Return (X, Y) of the center of cell containing provided text 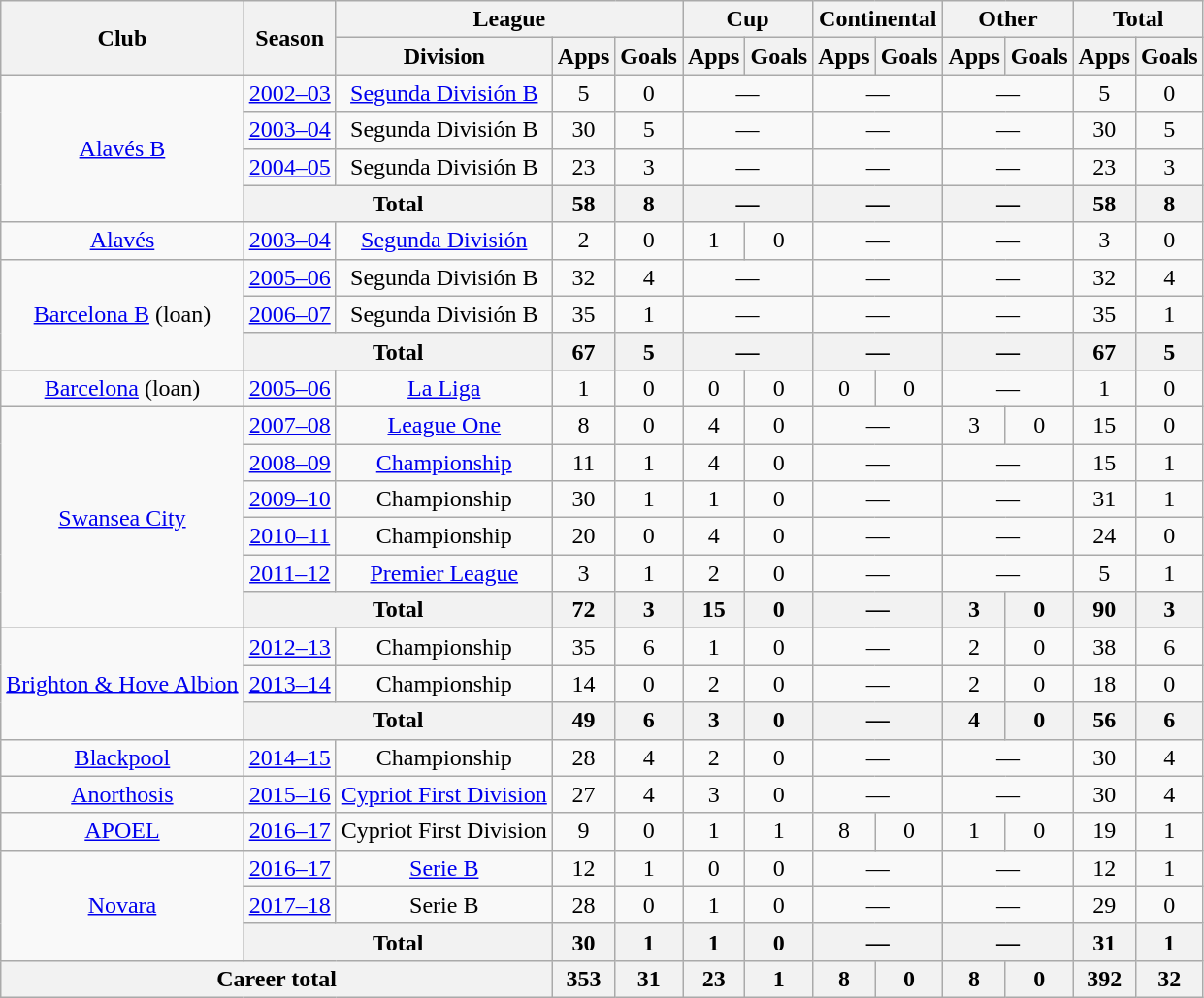
2008–09 (289, 463)
27 (583, 794)
353 (583, 979)
72 (583, 610)
2011–12 (289, 573)
Other (1008, 19)
La Liga (444, 388)
Barcelona (loan) (122, 388)
Season (289, 38)
Continental (878, 19)
19 (1104, 831)
Swansea City (122, 517)
2004–05 (289, 167)
Alavés (122, 241)
2007–08 (289, 425)
11 (583, 463)
Novara (122, 905)
League One (444, 425)
2009–10 (289, 499)
Barcelona B (loan) (122, 314)
38 (1104, 647)
24 (1104, 536)
Division (444, 56)
League (508, 19)
2002–03 (289, 93)
2013–14 (289, 684)
9 (583, 831)
2014–15 (289, 757)
APOEL (122, 831)
49 (583, 721)
29 (1104, 905)
Career total (277, 979)
14 (583, 684)
Brighton & Hove Albion (122, 684)
Premier League (444, 573)
2017–18 (289, 905)
Anorthosis (122, 794)
18 (1104, 684)
Club (122, 38)
Alavés B (122, 148)
2015–16 (289, 794)
2006–07 (289, 314)
56 (1104, 721)
2012–13 (289, 647)
Cup (748, 19)
392 (1104, 979)
Segunda División (444, 241)
90 (1104, 610)
Blackpool (122, 757)
20 (583, 536)
2010–11 (289, 536)
